Identify which cell holds the provided text, then report its (X, Y) central coordinate. 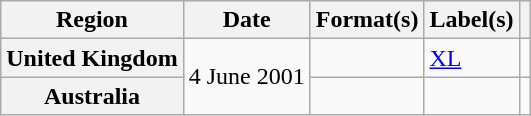
Format(s) (367, 20)
Label(s) (472, 20)
United Kingdom (92, 58)
Region (92, 20)
4 June 2001 (246, 77)
Australia (92, 96)
Date (246, 20)
XL (472, 58)
